Return the (X, Y) coordinate for the center point of the cell that contains the specified text.  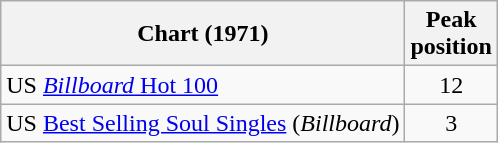
US Billboard Hot 100 (203, 85)
12 (451, 85)
3 (451, 123)
Chart (1971) (203, 34)
US Best Selling Soul Singles (Billboard) (203, 123)
Peakposition (451, 34)
